Return [x, y] of the center of cell containing provided text 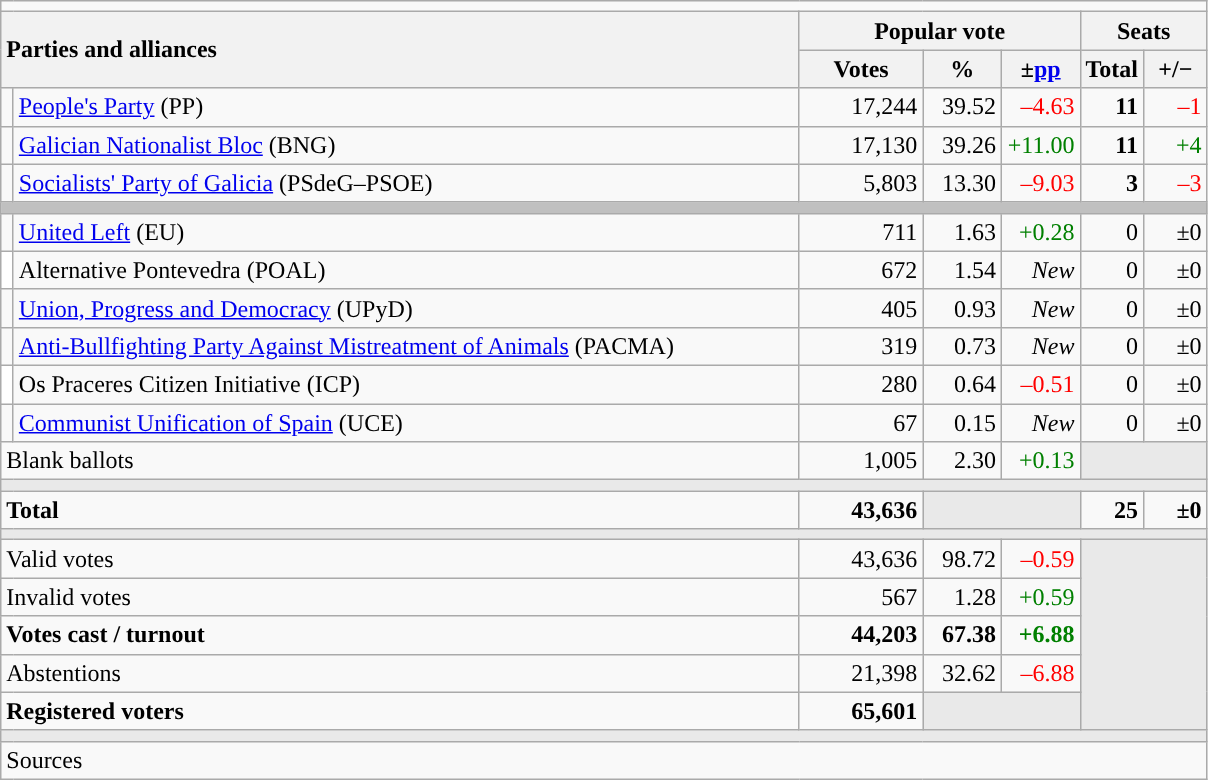
Abstentions [400, 673]
405 [861, 308]
–6.88 [1040, 673]
0.93 [962, 308]
+6.88 [1040, 635]
Popular vote [940, 31]
2.30 [962, 461]
67 [861, 423]
17,244 [861, 107]
1.54 [962, 270]
+0.59 [1040, 597]
–3 [1176, 183]
65,601 [861, 711]
–9.03 [1040, 183]
–4.63 [1040, 107]
25 [1112, 510]
3 [1112, 183]
Seats [1144, 31]
672 [861, 270]
0.64 [962, 384]
39.26 [962, 145]
67.38 [962, 635]
13.30 [962, 183]
Galician Nationalist Bloc (BNG) [406, 145]
Alternative Pontevedra (POAL) [406, 270]
Parties and alliances [400, 50]
Blank ballots [400, 461]
32.62 [962, 673]
0.15 [962, 423]
People's Party (PP) [406, 107]
1,005 [861, 461]
21,398 [861, 673]
Anti-Bullfighting Party Against Mistreatment of Animals (PACMA) [406, 346]
319 [861, 346]
±pp [1040, 69]
Socialists' Party of Galicia (PSdeG–PSOE) [406, 183]
–1 [1176, 107]
Valid votes [400, 559]
Os Praceres Citizen Initiative (ICP) [406, 384]
98.72 [962, 559]
Invalid votes [400, 597]
Votes [861, 69]
1.63 [962, 232]
17,130 [861, 145]
–0.59 [1040, 559]
280 [861, 384]
–0.51 [1040, 384]
0.73 [962, 346]
+0.28 [1040, 232]
5,803 [861, 183]
Sources [604, 760]
United Left (EU) [406, 232]
711 [861, 232]
+11.00 [1040, 145]
1.28 [962, 597]
+/− [1176, 69]
% [962, 69]
+0.13 [1040, 461]
44,203 [861, 635]
+4 [1176, 145]
Union, Progress and Democracy (UPyD) [406, 308]
567 [861, 597]
Communist Unification of Spain (UCE) [406, 423]
39.52 [962, 107]
Registered voters [400, 711]
Votes cast / turnout [400, 635]
